From the cell containing the given text, extract its center point as [x, y] coordinate. 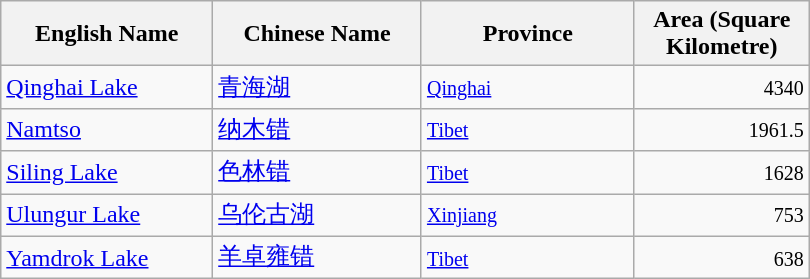
青海湖 [318, 88]
638 [722, 258]
乌伦古湖 [318, 216]
纳木错 [318, 130]
Area (Square Kilometre) [722, 34]
色林错 [318, 172]
羊卓雍错 [318, 258]
Xinjiang [528, 216]
Siling Lake [107, 172]
Chinese Name [318, 34]
Ulungur Lake [107, 216]
Yamdrok Lake [107, 258]
1628 [722, 172]
Qinghai Lake [107, 88]
Qinghai [528, 88]
1961.5 [722, 130]
English Name [107, 34]
4340 [722, 88]
Namtso [107, 130]
753 [722, 216]
Province [528, 34]
